From the cell containing the given text, extract its center point as [x, y] coordinate. 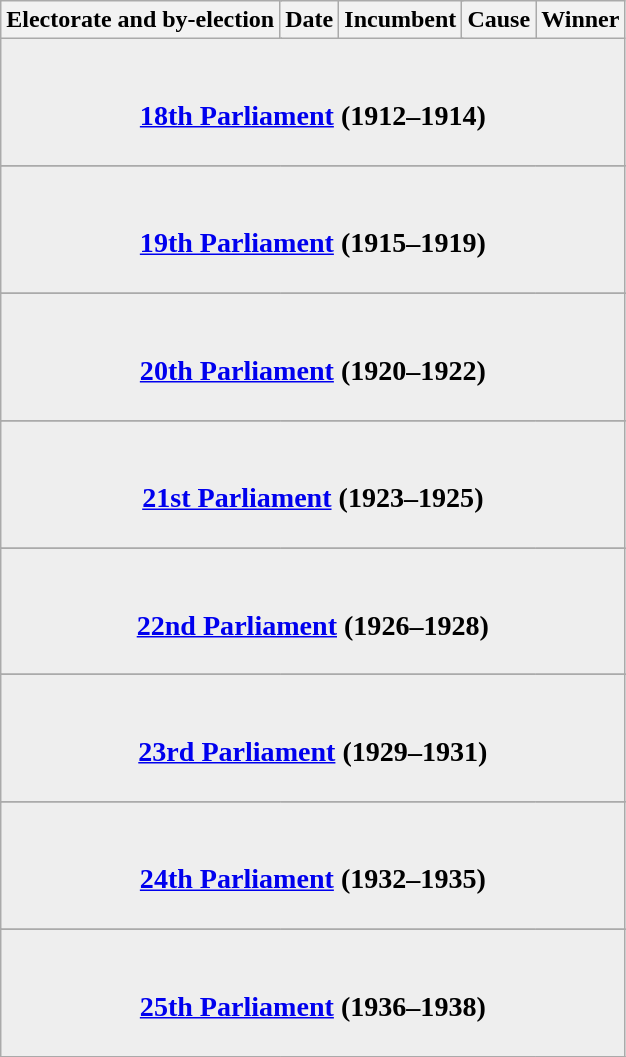
Winner [580, 20]
25th Parliament (1936–1938) [313, 992]
21st Parliament (1923–1925) [313, 484]
24th Parliament (1932–1935) [313, 866]
20th Parliament (1920–1922) [313, 356]
23rd Parliament (1929–1931) [313, 738]
Cause [499, 20]
Incumbent [400, 20]
19th Parliament (1915–1919) [313, 230]
22nd Parliament (1926–1928) [313, 612]
Electorate and by-election [140, 20]
Date [310, 20]
18th Parliament (1912–1914) [313, 102]
